Find where the given text appears and provide that cell's center as [x, y] coordinate. 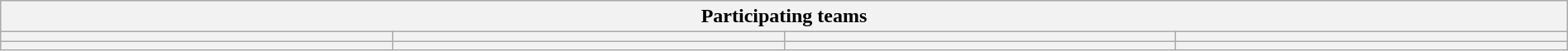
Participating teams [784, 16]
